Provide the (X, Y) coordinate of the cell's center where the given text is located.  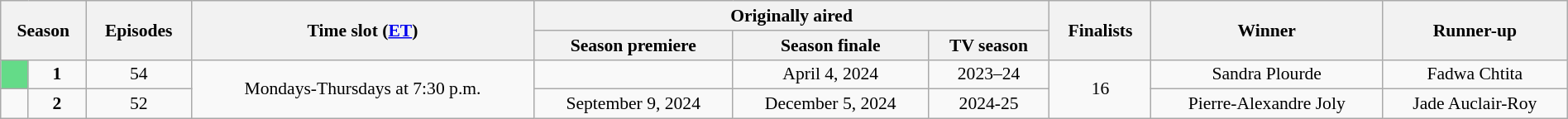
54 (139, 74)
2023–24 (989, 74)
September 9, 2024 (633, 104)
TV season (989, 45)
December 5, 2024 (830, 104)
Jade Auclair-Roy (1475, 104)
Time slot (ET) (363, 30)
Pierre-Alexandre Joly (1267, 104)
Sandra Plourde (1267, 74)
Season finale (830, 45)
52 (139, 104)
Runner-up (1475, 30)
Winner (1267, 30)
April 4, 2024 (830, 74)
Finalists (1100, 30)
2 (56, 104)
Mondays-Thursdays at 7:30 p.m. (363, 89)
2024-25 (989, 104)
Season (43, 30)
Fadwa Chtita (1475, 74)
Originally aired (791, 16)
16 (1100, 89)
Season premiere (633, 45)
1 (56, 74)
Episodes (139, 30)
